Identify which cell holds the provided text, then report its (x, y) central coordinate. 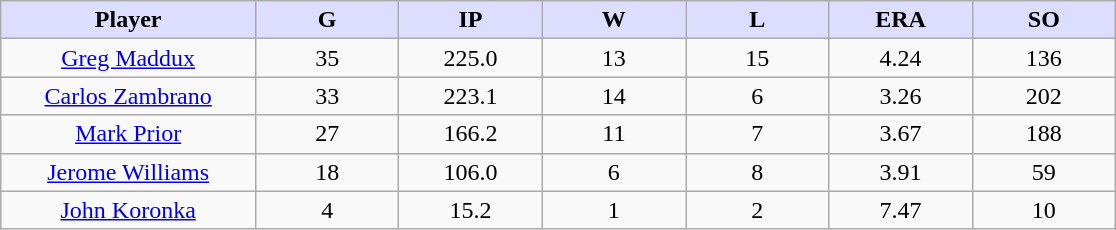
202 (1044, 96)
59 (1044, 172)
136 (1044, 58)
3.67 (900, 134)
Player (128, 20)
8 (758, 172)
Mark Prior (128, 134)
35 (328, 58)
Jerome Williams (128, 172)
4.24 (900, 58)
15.2 (470, 210)
188 (1044, 134)
3.91 (900, 172)
John Koronka (128, 210)
L (758, 20)
225.0 (470, 58)
3.26 (900, 96)
2 (758, 210)
ERA (900, 20)
Carlos Zambrano (128, 96)
7 (758, 134)
14 (614, 96)
27 (328, 134)
IP (470, 20)
18 (328, 172)
13 (614, 58)
10 (1044, 210)
33 (328, 96)
223.1 (470, 96)
166.2 (470, 134)
106.0 (470, 172)
1 (614, 210)
W (614, 20)
11 (614, 134)
Greg Maddux (128, 58)
4 (328, 210)
15 (758, 58)
SO (1044, 20)
G (328, 20)
7.47 (900, 210)
